Find where the given text appears and provide that cell's center as (x, y) coordinate. 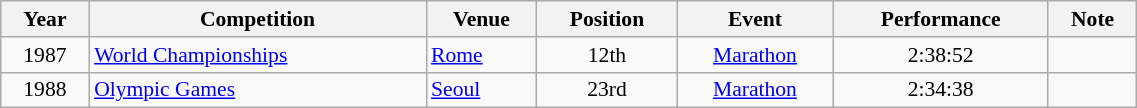
Position (607, 19)
Venue (482, 19)
12th (607, 55)
Rome (482, 55)
23rd (607, 90)
2:34:38 (940, 90)
Event (755, 19)
1988 (45, 90)
Year (45, 19)
Seoul (482, 90)
Olympic Games (258, 90)
1987 (45, 55)
Competition (258, 19)
Performance (940, 19)
World Championships (258, 55)
2:38:52 (940, 55)
Note (1092, 19)
